Scan for the cell matching the given text and deliver its [x, y] coordinate at center. 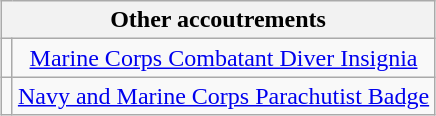
Other accoutrements [218, 20]
Marine Corps Combatant Diver Insignia [223, 58]
Navy and Marine Corps Parachutist Badge [223, 96]
